From the cell containing the given text, extract its center point as [X, Y] coordinate. 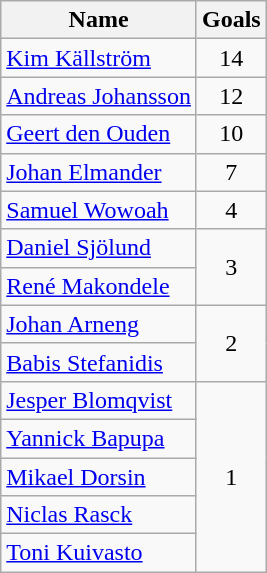
10 [231, 134]
3 [231, 267]
Goals [231, 20]
4 [231, 210]
Daniel Sjölund [99, 248]
Mikael Dorsin [99, 477]
14 [231, 58]
Johan Elmander [99, 172]
Babis Stefanidis [99, 362]
1 [231, 476]
12 [231, 96]
Kim Källström [99, 58]
René Makondele [99, 286]
Niclas Rasck [99, 515]
Samuel Wowoah [99, 210]
7 [231, 172]
2 [231, 343]
Yannick Bapupa [99, 438]
Toni Kuivasto [99, 553]
Johan Arneng [99, 324]
Geert den Ouden [99, 134]
Jesper Blomqvist [99, 400]
Name [99, 20]
Andreas Johansson [99, 96]
